Return the [X, Y] coordinate for the center point of the cell that contains the specified text.  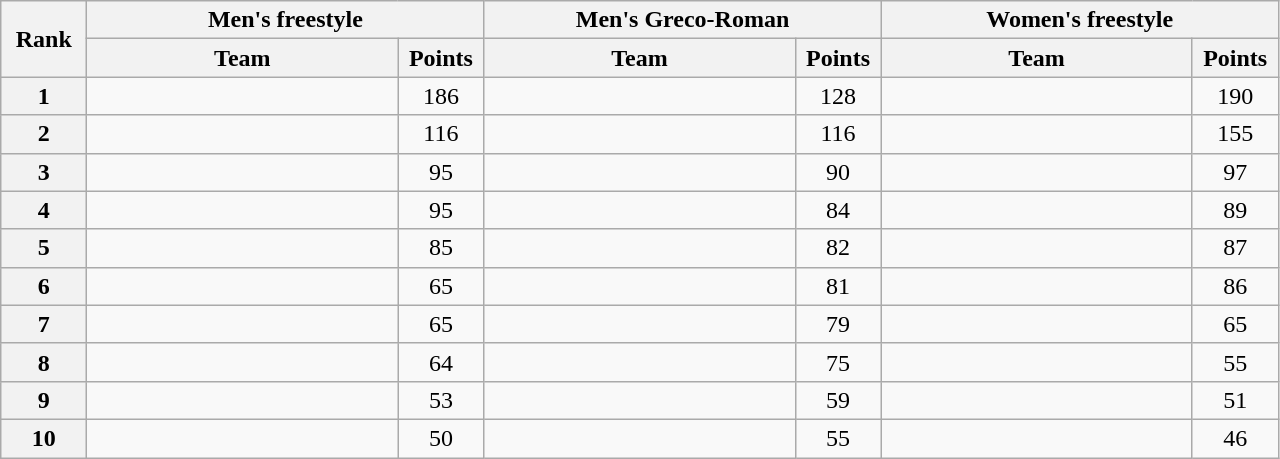
79 [838, 324]
190 [1235, 96]
59 [838, 400]
3 [44, 172]
10 [44, 438]
2 [44, 134]
Men's Greco-Roman [682, 20]
50 [441, 438]
Rank [44, 39]
64 [441, 362]
1 [44, 96]
51 [1235, 400]
Men's freestyle [286, 20]
53 [441, 400]
5 [44, 248]
85 [441, 248]
87 [1235, 248]
86 [1235, 286]
7 [44, 324]
46 [1235, 438]
90 [838, 172]
186 [441, 96]
75 [838, 362]
Women's freestyle [1080, 20]
97 [1235, 172]
82 [838, 248]
128 [838, 96]
8 [44, 362]
4 [44, 210]
89 [1235, 210]
155 [1235, 134]
81 [838, 286]
9 [44, 400]
84 [838, 210]
6 [44, 286]
